Capture the cell that displays the provided text and extract its (X, Y) central coordinate. 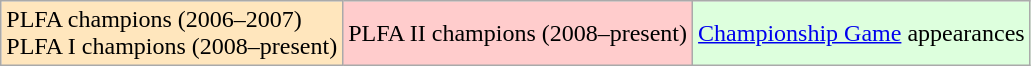
Championship Game appearances (862, 34)
PLFA champions (2006–2007) PLFA I champions (2008–present) (172, 34)
PLFA II champions (2008–present) (518, 34)
